From the cell containing the given text, extract its center point as (X, Y) coordinate. 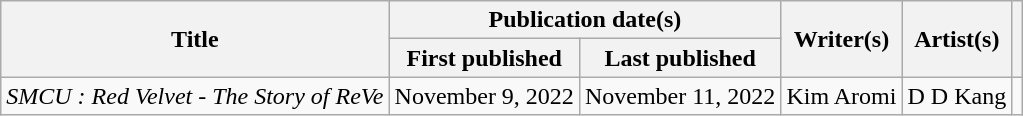
November 11, 2022 (680, 96)
D D Kang (957, 96)
Kim Aromi (842, 96)
SMCU : Red Velvet - The Story of ReVe (195, 96)
Last published (680, 58)
Artist(s) (957, 39)
November 9, 2022 (484, 96)
First published (484, 58)
Title (195, 39)
Writer(s) (842, 39)
Publication date(s) (585, 20)
